Return the [X, Y] coordinate for the center point of the cell that contains the specified text.  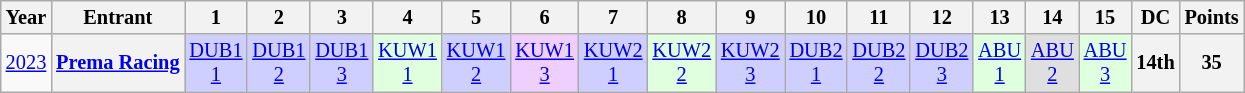
ABU1 [1000, 63]
14 [1052, 17]
DUB11 [216, 63]
12 [942, 17]
6 [544, 17]
DUB21 [816, 63]
DUB12 [278, 63]
14th [1155, 63]
KUW12 [476, 63]
KUW11 [408, 63]
Entrant [118, 17]
DC [1155, 17]
KUW13 [544, 63]
8 [682, 17]
KUW21 [614, 63]
DUB13 [342, 63]
15 [1106, 17]
11 [878, 17]
DUB22 [878, 63]
4 [408, 17]
35 [1212, 63]
Year [26, 17]
2023 [26, 63]
KUW22 [682, 63]
Prema Racing [118, 63]
9 [750, 17]
ABU3 [1106, 63]
DUB23 [942, 63]
ABU2 [1052, 63]
1 [216, 17]
13 [1000, 17]
Points [1212, 17]
2 [278, 17]
10 [816, 17]
KUW23 [750, 63]
3 [342, 17]
7 [614, 17]
5 [476, 17]
